Locate the cell with the specified text and output its [X, Y] center coordinate. 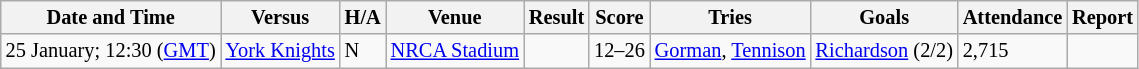
Report [1102, 17]
Date and Time [111, 17]
Result [556, 17]
Venue [455, 17]
York Knights [280, 51]
N [363, 51]
Richardson (2/2) [884, 51]
Attendance [1012, 17]
2,715 [1012, 51]
Score [620, 17]
12–26 [620, 51]
H/A [363, 17]
Gorman, Tennison [730, 51]
25 January; 12:30 (GMT) [111, 51]
Goals [884, 17]
NRCA Stadium [455, 51]
Versus [280, 17]
Tries [730, 17]
